Detect which cell encompasses the target text, then output its [X, Y] center coordinate. 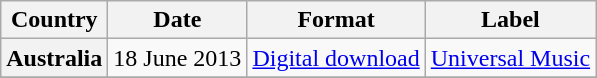
18 June 2013 [178, 58]
Australia [54, 58]
Date [178, 20]
Format [336, 20]
Universal Music [510, 58]
Digital download [336, 58]
Label [510, 20]
Country [54, 20]
